Return (x, y) of the center of cell containing provided text 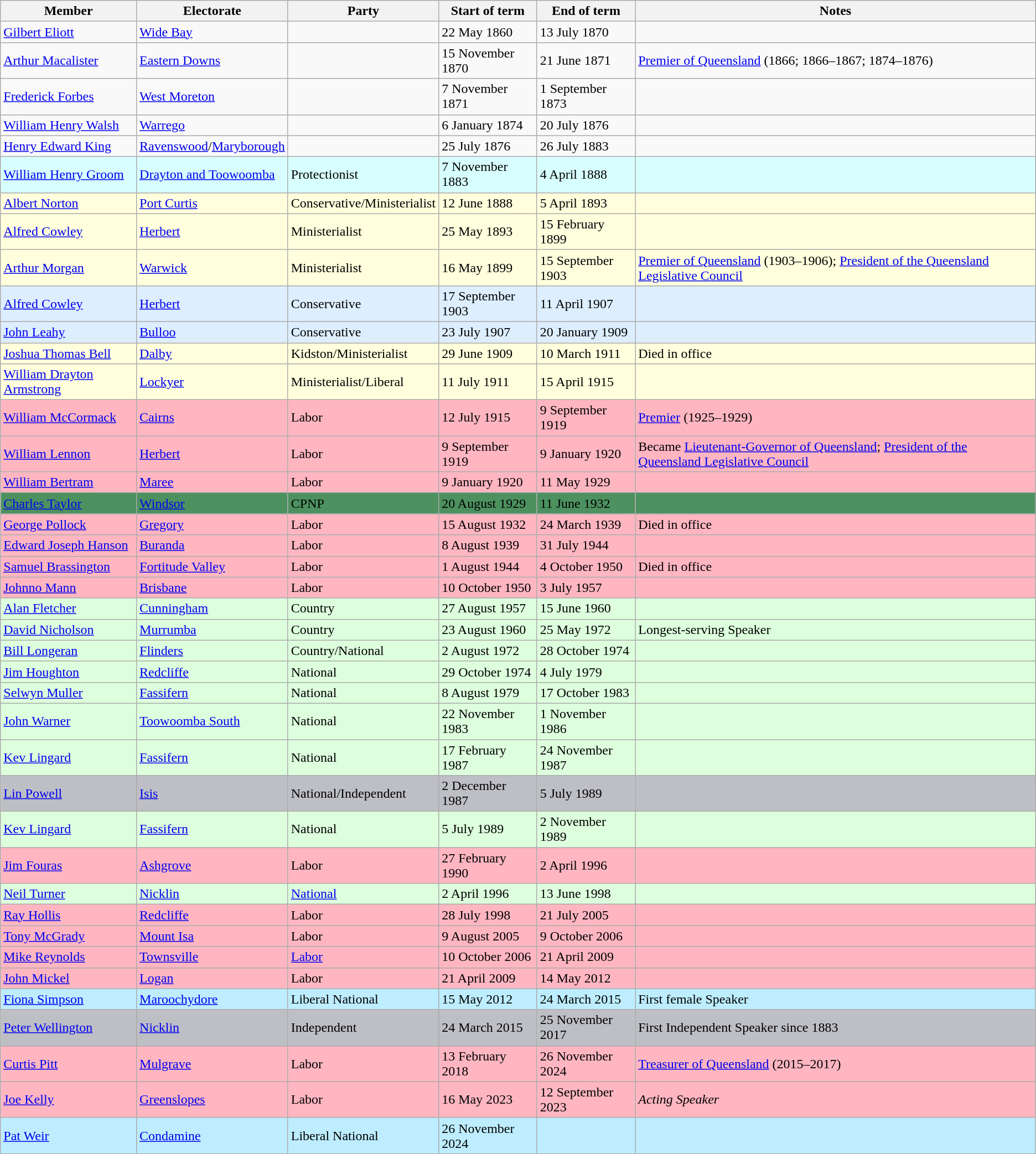
16 May 1899 (488, 268)
17 February 1987 (488, 757)
Joshua Thomas Bell (69, 354)
25 November 2017 (586, 1028)
20 January 1909 (586, 332)
Kidston/Ministerialist (363, 354)
9 October 2006 (586, 936)
25 May 1893 (488, 231)
22 May 1860 (488, 32)
8 August 1979 (488, 693)
Condamine (213, 1135)
11 April 1907 (586, 303)
22 November 1983 (488, 721)
Ravenswood/Maryborough (213, 146)
Peter Wellington (69, 1028)
10 October 1950 (488, 588)
Lin Powell (69, 793)
Premier (1925–1929) (836, 418)
2 December 1987 (488, 793)
6 January 1874 (488, 125)
First female Speaker (836, 999)
27 February 1990 (488, 865)
Warrego (213, 125)
Party (363, 11)
29 October 1974 (488, 672)
Member (69, 11)
1 November 1986 (586, 721)
Cunningham (213, 609)
12 June 1888 (488, 203)
Dalby (213, 354)
15 August 1932 (488, 524)
Curtis Pitt (69, 1063)
Mike Reynolds (69, 957)
CPNP (363, 503)
Gregory (213, 524)
29 June 1909 (488, 354)
Mount Isa (213, 936)
7 November 1883 (488, 175)
Edward Joseph Hanson (69, 545)
31 July 1944 (586, 545)
4 April 1888 (586, 175)
12 September 2023 (586, 1100)
Henry Edward King (69, 146)
Premier of Queensland (1866; 1866–1867; 1874–1876) (836, 61)
23 August 1960 (488, 630)
26 July 1883 (586, 146)
Maroochydore (213, 999)
Maree (213, 482)
28 July 1998 (488, 915)
1 August 1944 (488, 566)
Selwyn Muller (69, 693)
7 November 1871 (488, 96)
Murrumba (213, 630)
Lockyer (213, 382)
Arthur Morgan (69, 268)
David Nicholson (69, 630)
John Leahy (69, 332)
Became Lieutenant-Governor of Queensland; President of the Queensland Legislative Council (836, 454)
Independent (363, 1028)
Warwick (213, 268)
Treasurer of Queensland (2015–2017) (836, 1063)
15 February 1899 (586, 231)
Charles Taylor (69, 503)
15 September 1903 (586, 268)
Ministerialist/Liberal (363, 382)
William McCormack (69, 418)
John Mickel (69, 978)
Notes (836, 11)
Conservative/Ministerialist (363, 203)
3 July 1957 (586, 588)
11 May 1929 (586, 482)
14 May 2012 (586, 978)
13 February 2018 (488, 1063)
Start of term (488, 11)
Albert Norton (69, 203)
15 April 1915 (586, 382)
15 June 1960 (586, 609)
13 July 1870 (586, 32)
Logan (213, 978)
1 September 1873 (586, 96)
Joe Kelly (69, 1100)
11 July 1911 (488, 382)
13 June 1998 (586, 894)
20 July 1876 (586, 125)
Ashgrove (213, 865)
John Warner (69, 721)
Jim Fouras (69, 865)
Gilbert Eliott (69, 32)
Townsville (213, 957)
Country/National (363, 651)
George Pollock (69, 524)
William Bertram (69, 482)
Johnno Mann (69, 588)
Isis (213, 793)
2 November 1989 (586, 830)
End of term (586, 11)
24 November 1987 (586, 757)
Protectionist (363, 175)
20 August 1929 (488, 503)
Samuel Brassington (69, 566)
Bulloo (213, 332)
17 September 1903 (488, 303)
Pat Weir (69, 1135)
4 July 1979 (586, 672)
Port Curtis (213, 203)
21 July 2005 (586, 915)
25 July 1876 (488, 146)
Buranda (213, 545)
2 August 1972 (488, 651)
Arthur Macalister (69, 61)
Alan Fletcher (69, 609)
10 March 1911 (586, 354)
Premier of Queensland (1903–1906); President of the Queensland Legislative Council (836, 268)
10 October 2006 (488, 957)
12 July 1915 (488, 418)
William Henry Walsh (69, 125)
21 June 1871 (586, 61)
Brisbane (213, 588)
Wide Bay (213, 32)
8 August 1939 (488, 545)
Eastern Downs (213, 61)
Fortitude Valley (213, 566)
27 August 1957 (488, 609)
West Moreton (213, 96)
15 May 2012 (488, 999)
Ray Hollis (69, 915)
15 November 1870 (488, 61)
Neil Turner (69, 894)
24 March 1939 (586, 524)
16 May 2023 (488, 1100)
17 October 1983 (586, 693)
Jim Houghton (69, 672)
Cairns (213, 418)
Longest-serving Speaker (836, 630)
9 August 2005 (488, 936)
First Independent Speaker since 1883 (836, 1028)
Mulgrave (213, 1063)
Windsor (213, 503)
Bill Longeran (69, 651)
Acting Speaker (836, 1100)
Electorate (213, 11)
11 June 1932 (586, 503)
5 April 1893 (586, 203)
Greenslopes (213, 1100)
William Drayton Armstrong (69, 382)
Tony McGrady (69, 936)
William Lennon (69, 454)
28 October 1974 (586, 651)
Frederick Forbes (69, 96)
William Henry Groom (69, 175)
4 October 1950 (586, 566)
Toowoomba South (213, 721)
25 May 1972 (586, 630)
National/Independent (363, 793)
Flinders (213, 651)
23 July 1907 (488, 332)
Drayton and Toowoomba (213, 175)
Fiona Simpson (69, 999)
